Locate the cell with the specified text and output its [X, Y] center coordinate. 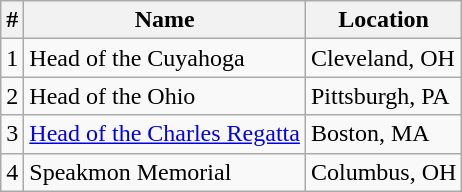
Location [383, 20]
4 [12, 172]
Name [165, 20]
Cleveland, OH [383, 58]
3 [12, 134]
Head of the Charles Regatta [165, 134]
2 [12, 96]
Boston, MA [383, 134]
# [12, 20]
Speakmon Memorial [165, 172]
Pittsburgh, PA [383, 96]
Columbus, OH [383, 172]
Head of the Cuyahoga [165, 58]
1 [12, 58]
Head of the Ohio [165, 96]
